Output the [x, y] coordinate of the center of the cell containing the given text.  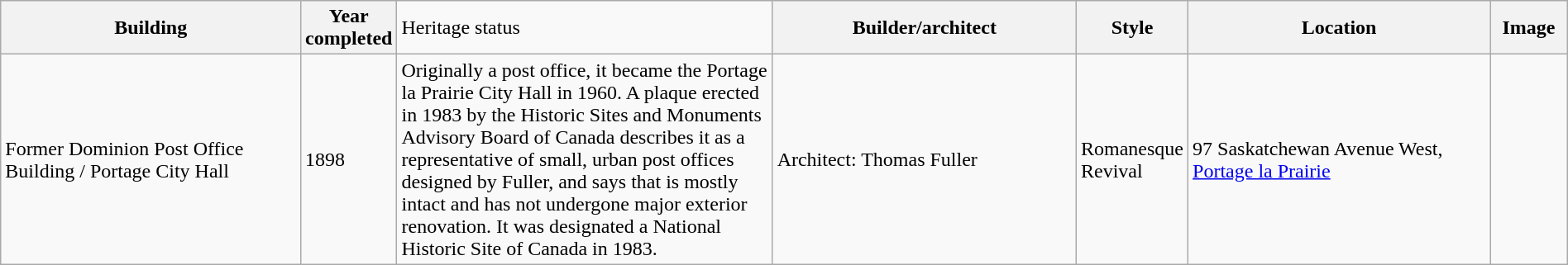
Architect: Thomas Fuller [925, 159]
Building [151, 28]
Image [1529, 28]
1898 [349, 159]
Builder/architect [925, 28]
Location [1340, 28]
Romanesque Revival [1131, 159]
Former Dominion Post Office Building / Portage City Hall [151, 159]
97 Saskatchewan Avenue West, Portage la Prairie [1340, 159]
Heritage status [585, 28]
Style [1131, 28]
Year completed [349, 28]
